Determine the (x, y) coordinate at the center of the cell enclosing the given text.  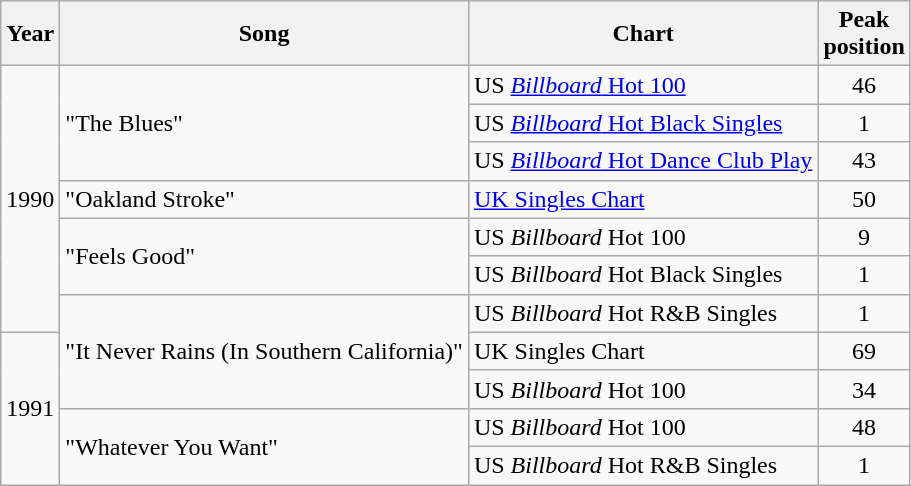
1991 (30, 408)
Peakposition (864, 34)
"The Blues" (264, 123)
48 (864, 427)
43 (864, 161)
Song (264, 34)
Chart (643, 34)
46 (864, 85)
"Feels Good" (264, 256)
50 (864, 199)
"Oakland Stroke" (264, 199)
34 (864, 389)
69 (864, 351)
"It Never Rains (In Southern California)" (264, 351)
"Whatever You Want" (264, 446)
9 (864, 237)
Year (30, 34)
1990 (30, 199)
US Billboard Hot Dance Club Play (643, 161)
